Find where the given text appears and provide that cell's center as [x, y] coordinate. 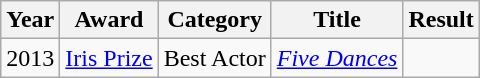
Category [214, 20]
Title [337, 20]
Result [441, 20]
Five Dances [337, 58]
2013 [30, 58]
Year [30, 20]
Best Actor [214, 58]
Award [109, 20]
Iris Prize [109, 58]
